For the text-containing cell, return its midpoint in [X, Y] coordinate format. 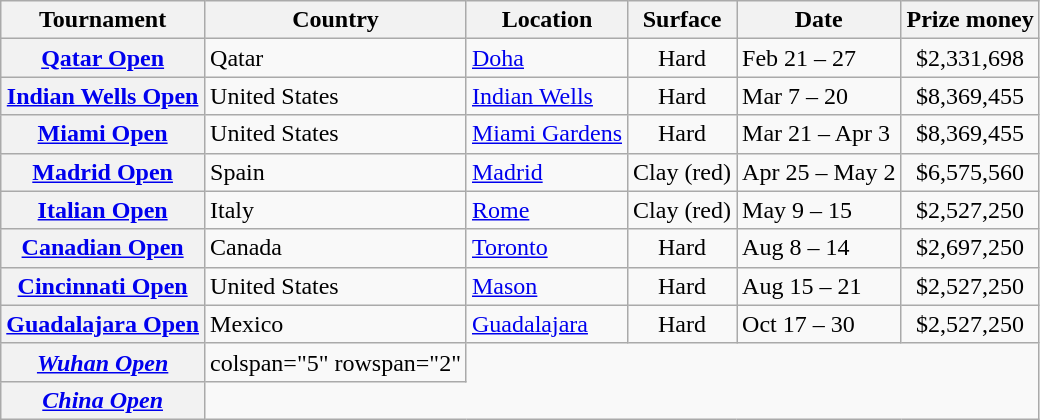
Miami Gardens [546, 134]
China Open [103, 400]
Canada [336, 248]
Indian Wells Open [103, 96]
Guadalajara [546, 324]
Spain [336, 172]
Canadian Open [103, 248]
May 9 – 15 [819, 210]
Feb 21 – 27 [819, 58]
Italian Open [103, 210]
Tournament [103, 20]
Indian Wells [546, 96]
Apr 25 – May 2 [819, 172]
Mason [546, 286]
Qatar [336, 58]
Rome [546, 210]
Guadalajara Open [103, 324]
colspan="5" rowspan="2" [336, 362]
Mexico [336, 324]
Aug 15 – 21 [819, 286]
Wuhan Open [103, 362]
Cincinnati Open [103, 286]
Italy [336, 210]
Mar 7 – 20 [819, 96]
Date [819, 20]
Oct 17 – 30 [819, 324]
Toronto [546, 248]
$2,331,698 [970, 58]
Doha [546, 58]
Madrid Open [103, 172]
Aug 8 – 14 [819, 248]
Surface [682, 20]
$6,575,560 [970, 172]
Mar 21 – Apr 3 [819, 134]
Madrid [546, 172]
Miami Open [103, 134]
Qatar Open [103, 58]
Prize money [970, 20]
Country [336, 20]
$2,697,250 [970, 248]
Location [546, 20]
